For the text-containing cell, return its midpoint in [x, y] coordinate format. 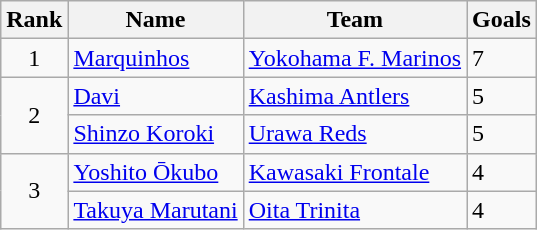
Yokohama F. Marinos [354, 58]
Takuya Marutani [156, 210]
2 [34, 115]
Kashima Antlers [354, 96]
Oita Trinita [354, 210]
Rank [34, 20]
1 [34, 58]
Name [156, 20]
Davi [156, 96]
Shinzo Koroki [156, 134]
Goals [502, 20]
Yoshito Ōkubo [156, 172]
Marquinhos [156, 58]
Urawa Reds [354, 134]
7 [502, 58]
Kawasaki Frontale [354, 172]
3 [34, 191]
Team [354, 20]
